Locate the cell with the specified text and output its [x, y] center coordinate. 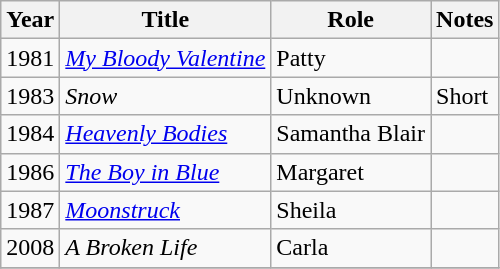
2008 [30, 248]
Moonstruck [166, 210]
Snow [166, 96]
Margaret [351, 172]
Unknown [351, 96]
Title [166, 20]
1986 [30, 172]
My Bloody Valentine [166, 58]
Patty [351, 58]
1981 [30, 58]
Sheila [351, 210]
1987 [30, 210]
Samantha Blair [351, 134]
Short [465, 96]
Year [30, 20]
Carla [351, 248]
Role [351, 20]
The Boy in Blue [166, 172]
Heavenly Bodies [166, 134]
1983 [30, 96]
Notes [465, 20]
A Broken Life [166, 248]
1984 [30, 134]
